Capture the cell that displays the provided text and extract its [x, y] central coordinate. 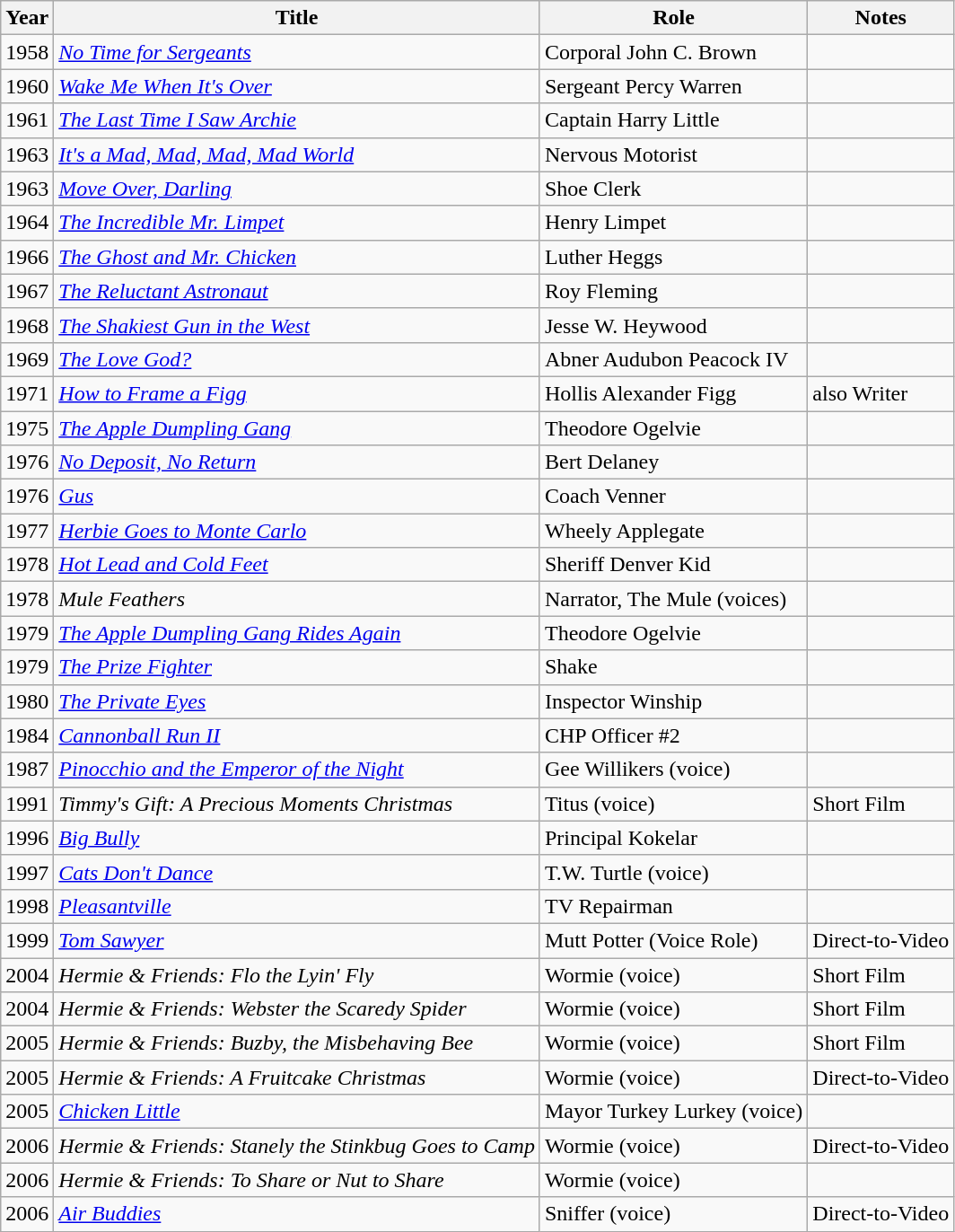
1998 [27, 906]
Title [297, 18]
Gee Willikers (voice) [673, 770]
1977 [27, 531]
Abner Audubon Peacock IV [673, 359]
Pleasantville [297, 906]
Hermie & Friends: Stanely the Stinkbug Goes to Camp [297, 1146]
1999 [27, 940]
Principal Kokelar [673, 838]
The Last Time I Saw Archie [297, 120]
Mutt Potter (Voice Role) [673, 940]
Hollis Alexander Figg [673, 393]
The Apple Dumpling Gang [297, 428]
Coach Venner [673, 497]
1958 [27, 52]
Tom Sawyer [297, 940]
Pinocchio and the Emperor of the Night [297, 770]
Timmy's Gift: A Precious Moments Christmas [297, 804]
Notes [881, 18]
It's a Mad, Mad, Mad, Mad World [297, 154]
Inspector Winship [673, 701]
The Incredible Mr. Limpet [297, 223]
Hermie & Friends: Webster the Scaredy Spider [297, 1009]
Jesse W. Heywood [673, 325]
Mule Feathers [297, 599]
Role [673, 18]
1991 [27, 804]
1969 [27, 359]
Hermie & Friends: Flo the Lyin' Fly [297, 974]
1987 [27, 770]
Bert Delaney [673, 462]
The Reluctant Astronaut [297, 291]
No Deposit, No Return [297, 462]
1971 [27, 393]
Move Over, Darling [297, 189]
The Apple Dumpling Gang Rides Again [297, 633]
Wheely Applegate [673, 531]
1961 [27, 120]
also Writer [881, 393]
Year [27, 18]
T.W. Turtle (voice) [673, 872]
Mayor Turkey Lurkey (voice) [673, 1112]
1997 [27, 872]
1984 [27, 735]
Herbie Goes to Monte Carlo [297, 531]
Air Buddies [297, 1214]
Hot Lead and Cold Feet [297, 565]
CHP Officer #2 [673, 735]
The Shakiest Gun in the West [297, 325]
Corporal John C. Brown [673, 52]
Henry Limpet [673, 223]
1980 [27, 701]
How to Frame a Figg [297, 393]
1966 [27, 257]
Cats Don't Dance [297, 872]
1964 [27, 223]
TV Repairman [673, 906]
Roy Fleming [673, 291]
No Time for Sergeants [297, 52]
Hermie & Friends: To Share or Nut to Share [297, 1180]
1967 [27, 291]
1960 [27, 86]
Shoe Clerk [673, 189]
Wake Me When It's Over [297, 86]
The Love God? [297, 359]
Narrator, The Mule (voices) [673, 599]
Cannonball Run II [297, 735]
1968 [27, 325]
Gus [297, 497]
Hermie & Friends: Buzby, the Misbehaving Bee [297, 1043]
Sniffer (voice) [673, 1214]
Hermie & Friends: A Fruitcake Christmas [297, 1078]
Big Bully [297, 838]
Luther Heggs [673, 257]
Chicken Little [297, 1112]
Titus (voice) [673, 804]
Captain Harry Little [673, 120]
Shake [673, 667]
The Ghost and Mr. Chicken [297, 257]
Sergeant Percy Warren [673, 86]
1975 [27, 428]
The Private Eyes [297, 701]
1996 [27, 838]
The Prize Fighter [297, 667]
Nervous Motorist [673, 154]
Sheriff Denver Kid [673, 565]
